For the text-containing cell, return its midpoint in (X, Y) coordinate format. 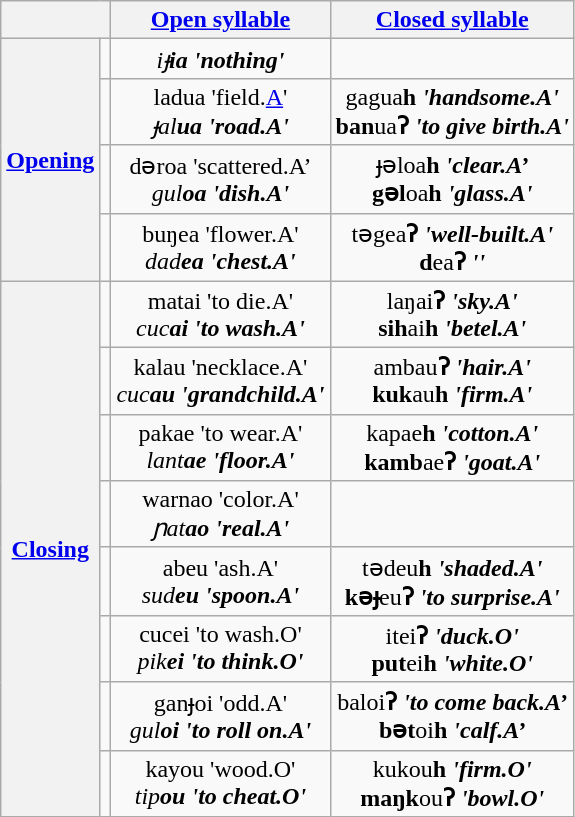
abeu 'ash.A'sudeu 'spoon.A' (220, 581)
ladua 'field.A'ɟalua 'road.A' (220, 112)
Closing (50, 549)
Opening (50, 160)
matai 'to die.A'cucai 'to wash.A' (220, 314)
gaguah 'handsome.A'banuaʔ 'to give birth.A' (452, 112)
ambauʔ 'hair.A'kukauh 'firm.A' (452, 382)
cucei 'to wash.O'pikei 'to think.O' (220, 648)
tədeuh 'shaded.A'kəɟeuʔ 'to surprise.A' (452, 581)
təgeaʔ 'well-built.A'deaʔ '' (452, 247)
baloiʔ 'to come back.A’bətoih 'calf.A’ (452, 716)
dəroa 'scattered.A’guloa 'dish.A' (220, 179)
ɟəloah 'clear.A’gəloah 'glass.A' (452, 179)
ganɟoi 'odd.A'guloi 'to roll on.A' (220, 716)
iteiʔ 'duck.O'puteih 'white.O' (452, 648)
Closed syllable (452, 20)
kukouh 'firm.O'maŋkouʔ 'bowl.O' (452, 784)
kayou 'wood.O'tipou 'to cheat.O' (220, 784)
pakae 'to wear.A'lantae 'floor.A' (220, 448)
warnao 'color.A'ɲatao 'real.A' (220, 514)
iɟia 'nothing' (220, 59)
kapaeh 'cotton.A'kambaeʔ 'goat.A' (452, 448)
buŋea 'flower.A'dadea 'chest.A' (220, 247)
kalau 'necklace.A'cucau 'grandchild.A' (220, 382)
Open syllable (220, 20)
laŋaiʔ 'sky.A'sihaih 'betel.A' (452, 314)
